Provide the (X, Y) coordinate of the cell's center where the given text is located.  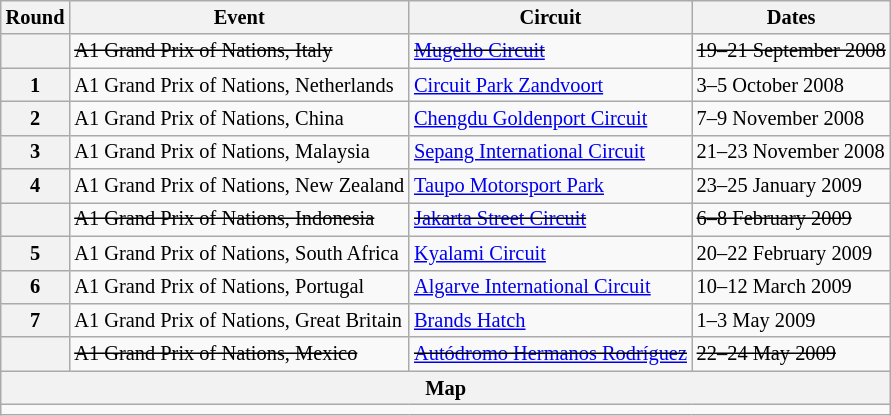
A1 Grand Prix of Nations, Mexico (239, 354)
Jakarta Street Circuit (550, 219)
2 (36, 118)
A1 Grand Prix of Nations, Netherlands (239, 85)
19–21 September 2008 (792, 51)
20–22 February 2009 (792, 253)
1 (36, 85)
4 (36, 186)
Round (36, 17)
Chengdu Goldenport Circuit (550, 118)
Event (239, 17)
Autódromo Hermanos Rodríguez (550, 354)
Brands Hatch (550, 320)
Map (446, 388)
Mugello Circuit (550, 51)
3 (36, 152)
3–5 October 2008 (792, 85)
A1 Grand Prix of Nations, South Africa (239, 253)
6–8 February 2009 (792, 219)
A1 Grand Prix of Nations, Malaysia (239, 152)
Taupo Motorsport Park (550, 186)
Kyalami Circuit (550, 253)
10–12 March 2009 (792, 287)
A1 Grand Prix of Nations, Indonesia (239, 219)
1–3 May 2009 (792, 320)
Dates (792, 17)
5 (36, 253)
Circuit Park Zandvoort (550, 85)
Sepang International Circuit (550, 152)
A1 Grand Prix of Nations, Portugal (239, 287)
Circuit (550, 17)
Algarve International Circuit (550, 287)
6 (36, 287)
A1 Grand Prix of Nations, Great Britain (239, 320)
23–25 January 2009 (792, 186)
22–24 May 2009 (792, 354)
21–23 November 2008 (792, 152)
A1 Grand Prix of Nations, Italy (239, 51)
7 (36, 320)
A1 Grand Prix of Nations, New Zealand (239, 186)
A1 Grand Prix of Nations, China (239, 118)
7–9 November 2008 (792, 118)
